Return [X, Y] of the center of cell containing provided text 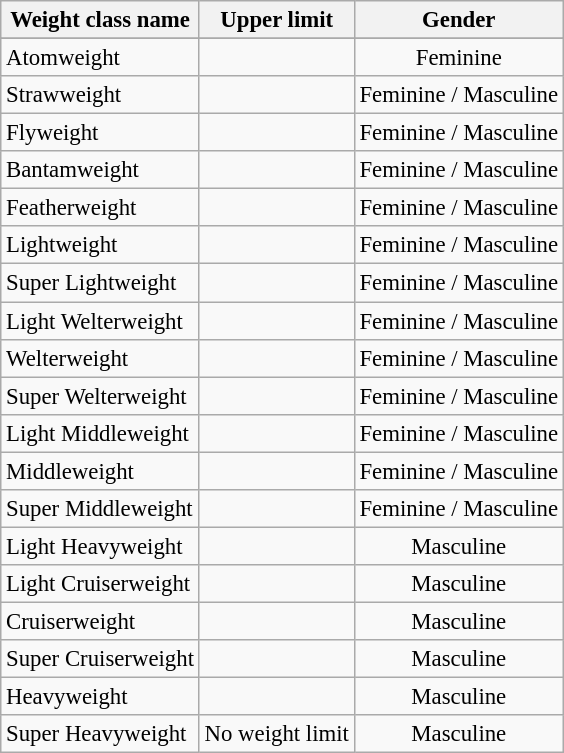
Strawweight [100, 95]
Gender [458, 20]
Feminine [458, 58]
Welterweight [100, 358]
Lightweight [100, 245]
Super Cruiserweight [100, 659]
Cruiserweight [100, 621]
Light Heavyweight [100, 546]
Super Heavyweight [100, 734]
Light Cruiserweight [100, 584]
Super Middleweight [100, 509]
Super Lightweight [100, 283]
Light Middleweight [100, 433]
Super Welterweight [100, 396]
Flyweight [100, 133]
Middleweight [100, 471]
Light Welterweight [100, 321]
Featherweight [100, 208]
Upper limit [276, 20]
Heavyweight [100, 697]
Weight class name [100, 20]
No weight limit [276, 734]
Atomweight [100, 58]
Bantamweight [100, 170]
